Determine the [x, y] coordinate at the center of the cell enclosing the given text.  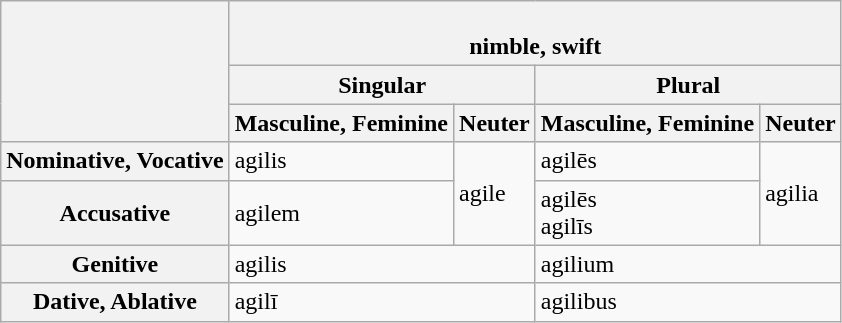
Singular [382, 85]
agilem [341, 212]
agilia [801, 194]
agilēsagilīs [647, 212]
Nominative, Vocative [115, 161]
agilēs [647, 161]
agile [495, 194]
Plural [688, 85]
agilibus [688, 302]
Dative, Ablative [115, 302]
agilī [382, 302]
agilium [688, 264]
Accusative [115, 212]
Genitive [115, 264]
nimble, swift [535, 34]
